Locate the cell with the specified text and output its [X, Y] center coordinate. 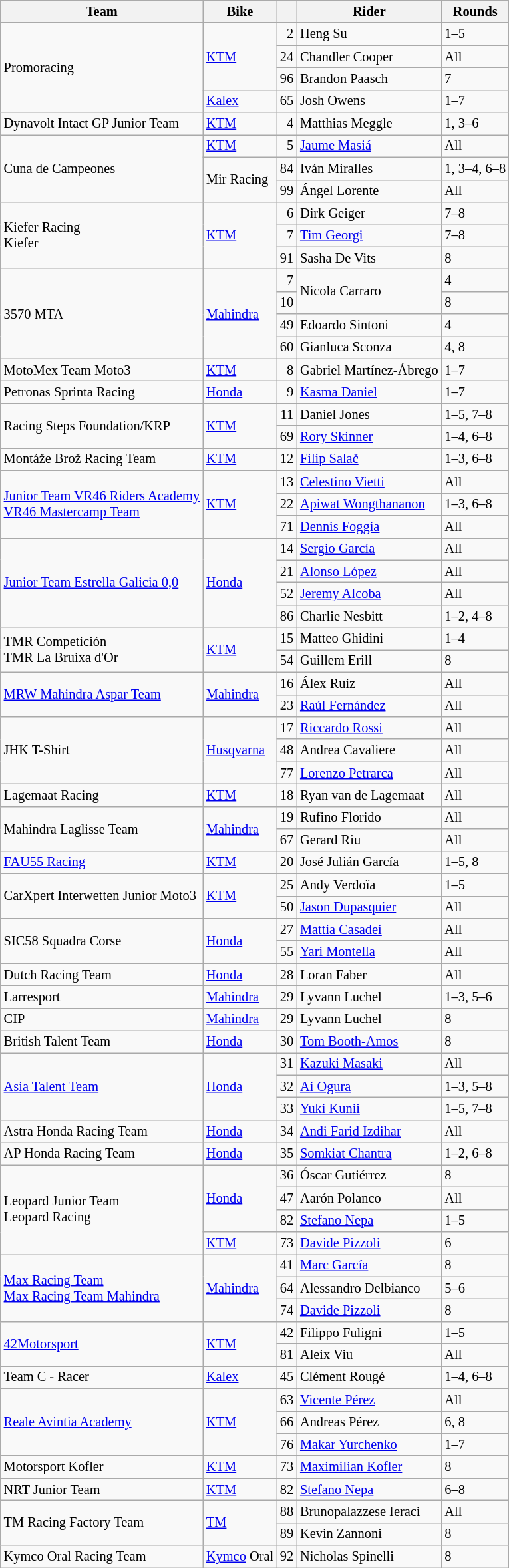
Montáže Brož Racing Team [102, 459]
Dynavolt Intact GP Junior Team [102, 124]
14 [287, 549]
Matteo Ghidini [369, 639]
Reale Avintia Academy [102, 1422]
86 [287, 616]
96 [287, 78]
Óscar Gutiérrez [369, 1176]
Team C - Racer [102, 1377]
Makar Yurchenko [369, 1444]
99 [287, 191]
Lorenzo Petrarca [369, 773]
Charlie Nesbitt [369, 616]
41 [287, 1265]
9 [287, 392]
34 [287, 1131]
Sergio García [369, 549]
Jaume Masiá [369, 146]
Jason Dupasquier [369, 907]
45 [287, 1377]
Motorsport Kofler [102, 1467]
Gianluca Sconza [369, 347]
11 [287, 414]
47 [287, 1198]
10 [287, 303]
Alessandro Delbianco [369, 1288]
20 [287, 862]
Tom Booth-Amos [369, 1042]
Bike [240, 11]
2 [287, 34]
Mahindra Laglisse Team [102, 829]
FAU55 Racing [102, 862]
Jeremy Alcoba [369, 593]
TMR Competición TMR La Bruixa d'Or [102, 649]
1–5, 8 [475, 862]
Cuna de Campeones [102, 168]
Yuki Kunii [369, 1109]
Astra Honda Racing Team [102, 1131]
Raúl Fernández [369, 706]
Apiwat Wongthananon [369, 504]
Team [102, 11]
42Motorsport [102, 1344]
Sasha De Vits [369, 258]
1–2, 6–8 [475, 1154]
NRT Junior Team [102, 1490]
48 [287, 750]
66 [287, 1422]
Petronas Sprinta Racing [102, 392]
Racing Steps Foundation/KRP [102, 426]
Mattia Casadei [369, 929]
Promoracing [102, 68]
13 [287, 482]
Rounds [475, 11]
25 [287, 885]
Nicholas Spinelli [369, 1557]
Junior Team VR46 Riders Academy VR46 Mastercamp Team [102, 504]
18 [287, 795]
Edoardo Sintoni [369, 325]
Larresport [102, 997]
Kazuki Masaki [369, 1064]
José Julián García [369, 862]
35 [287, 1154]
1–3, 5–8 [475, 1086]
Rufino Florido [369, 818]
42 [287, 1333]
Dirk Geiger [369, 213]
89 [287, 1534]
Asia Talent Team [102, 1086]
Dutch Racing Team [102, 975]
Husqvarna [240, 750]
CIP [102, 1019]
12 [287, 459]
Rory Skinner [369, 437]
1–3, 5–6 [475, 997]
Kymco Oral Racing Team [102, 1557]
Iván Miralles [369, 168]
1, 3–6 [475, 124]
28 [287, 975]
Tim Georgi [369, 235]
Rider [369, 11]
55 [287, 952]
84 [287, 168]
MotoMex Team Moto3 [102, 370]
5–6 [475, 1288]
17 [287, 728]
32 [287, 1086]
Nicola Carraro [369, 291]
Alonso López [369, 571]
Kevin Zannoni [369, 1534]
67 [287, 840]
15 [287, 639]
Andreas Pérez [369, 1422]
Leopard Junior Team Leopard Racing [102, 1209]
Brunopalazzese Ieraci [369, 1511]
23 [287, 706]
AP Honda Racing Team [102, 1154]
Álex Ruiz [369, 683]
31 [287, 1064]
Chandler Cooper [369, 57]
3570 MTA [102, 314]
Filippo Fuligni [369, 1333]
CarXpert Interwetten Junior Moto3 [102, 895]
19 [287, 818]
76 [287, 1444]
6–8 [475, 1490]
Lagemaat Racing [102, 795]
22 [287, 504]
Andi Farid Izdihar [369, 1131]
88 [287, 1511]
TM Racing Factory Team [102, 1522]
91 [287, 258]
Andy Verdoïa [369, 885]
63 [287, 1400]
Brandon Paasch [369, 78]
21 [287, 571]
50 [287, 907]
Matthias Meggle [369, 124]
Celestino Vietti [369, 482]
Gabriel Martínez-Ábrego [369, 370]
Josh Owens [369, 101]
64 [287, 1288]
Mir Racing [240, 180]
16 [287, 683]
JHK T-Shirt [102, 750]
British Talent Team [102, 1042]
Kymco Oral [240, 1557]
Aarón Polanco [369, 1198]
54 [287, 661]
Junior Team Estrella Galicia 0,0 [102, 583]
Andrea Cavaliere [369, 750]
27 [287, 929]
6, 8 [475, 1422]
Guillem Erill [369, 661]
SIC58 Squadra Corse [102, 941]
Yari Montella [369, 952]
Riccardo Rossi [369, 728]
Marc García [369, 1265]
MRW Mahindra Aspar Team [102, 695]
Gerard Riu [369, 840]
33 [287, 1109]
Dennis Foggia [369, 526]
71 [287, 526]
Loran Faber [369, 975]
Ryan van de Lagemaat [369, 795]
Clément Rougé [369, 1377]
1–4 [475, 639]
Max Racing Team Max Racing Team Mahindra [102, 1288]
Ángel Lorente [369, 191]
52 [287, 593]
92 [287, 1557]
Kasma Daniel [369, 392]
5 [287, 146]
77 [287, 773]
36 [287, 1176]
Heng Su [369, 34]
65 [287, 101]
1–2, 4–8 [475, 616]
Filip Salač [369, 459]
60 [287, 347]
30 [287, 1042]
Daniel Jones [369, 414]
81 [287, 1355]
Ai Ogura [369, 1086]
24 [287, 57]
TM [240, 1522]
Vicente Pérez [369, 1400]
Maximilian Kofler [369, 1467]
69 [287, 437]
74 [287, 1310]
49 [287, 325]
Somkiat Chantra [369, 1154]
Kiefer Racing Kiefer [102, 235]
1, 3–4, 6–8 [475, 168]
Aleix Viu [369, 1355]
4, 8 [475, 347]
